Return [x, y] of the center of cell containing provided text 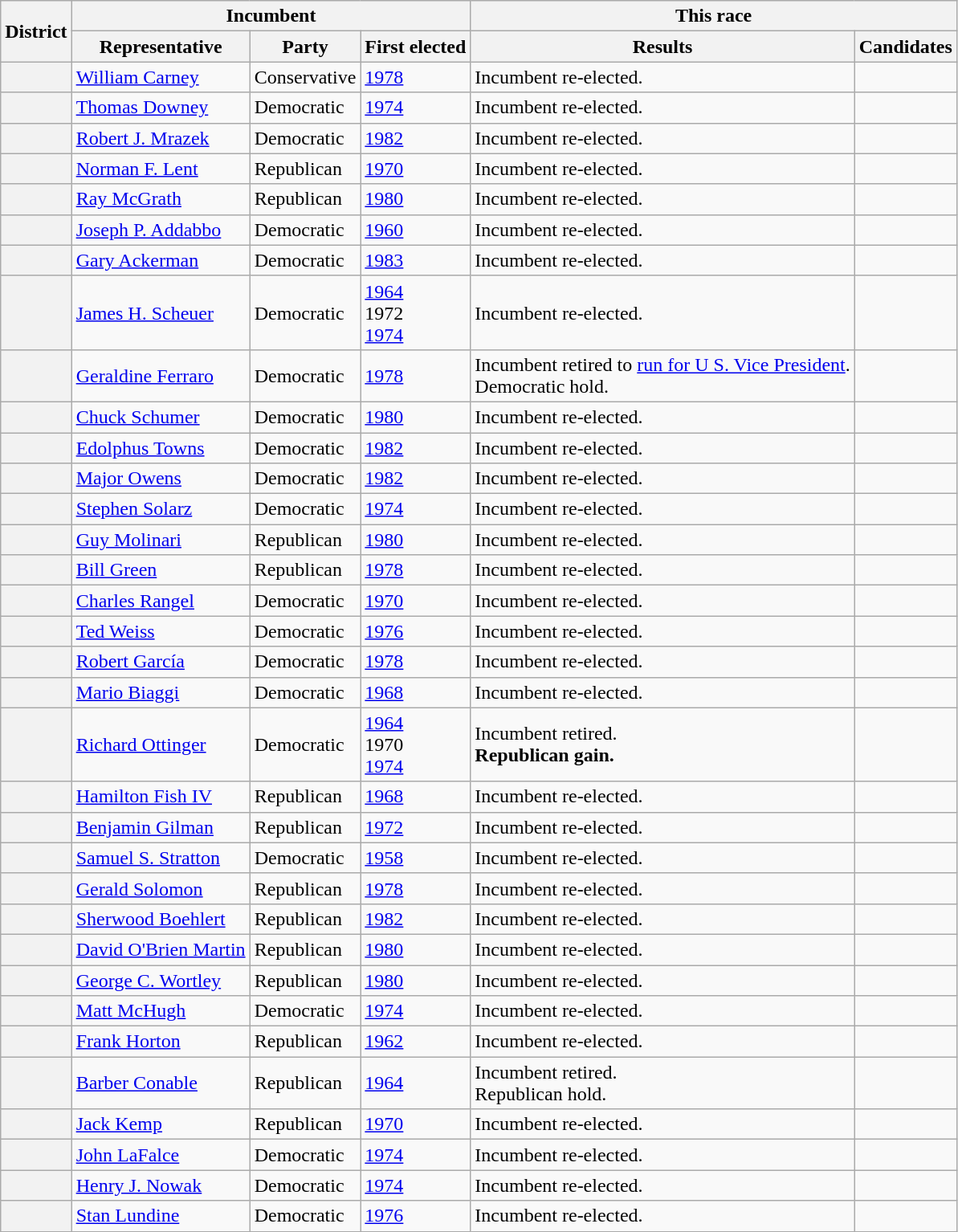
Sherwood Boehlert [161, 919]
Ray McGrath [161, 199]
Gerald Solomon [161, 888]
Stephen Solarz [161, 509]
Mario Biaggi [161, 692]
Incumbent [271, 16]
Guy Molinari [161, 540]
Frank Horton [161, 1042]
William Carney [161, 77]
Richard Ottinger [161, 745]
Edolphus Towns [161, 447]
Samuel S. Stratton [161, 858]
1958 [416, 858]
Barber Conable [161, 1083]
Robert J. Mrazek [161, 138]
Conservative [305, 77]
1964 [416, 1083]
District [36, 31]
James H. Scheuer [161, 312]
Candidates [906, 47]
Charles Rangel [161, 601]
Gary Ackerman [161, 260]
19641970 1974 [416, 745]
19641972 1974 [416, 312]
Robert García [161, 662]
1983 [416, 260]
Stan Lundine [161, 1216]
Hamilton Fish IV [161, 797]
John LaFalce [161, 1155]
Jack Kemp [161, 1124]
Party [305, 47]
Incumbent retired.Republican hold. [662, 1083]
Norman F. Lent [161, 169]
1960 [416, 230]
Geraldine Ferraro [161, 376]
Representative [161, 47]
Benjamin Gilman [161, 827]
David O'Brien Martin [161, 949]
1972 [416, 827]
Joseph P. Addabbo [161, 230]
Ted Weiss [161, 631]
This race [714, 16]
1962 [416, 1042]
Results [662, 47]
Bill Green [161, 570]
Chuck Schumer [161, 417]
Henry J. Nowak [161, 1185]
Incumbent retired to run for U S. Vice President.Democratic hold. [662, 376]
George C. Wortley [161, 981]
First elected [416, 47]
Thomas Downey [161, 108]
Incumbent retired.Republican gain. [662, 745]
Major Owens [161, 479]
Matt McHugh [161, 1011]
